From the cell containing the given text, extract its center point as (x, y) coordinate. 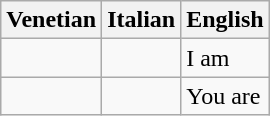
Italian (142, 20)
Venetian (52, 20)
I am (225, 58)
You are (225, 96)
English (225, 20)
